For the text-containing cell, return its midpoint in [x, y] coordinate format. 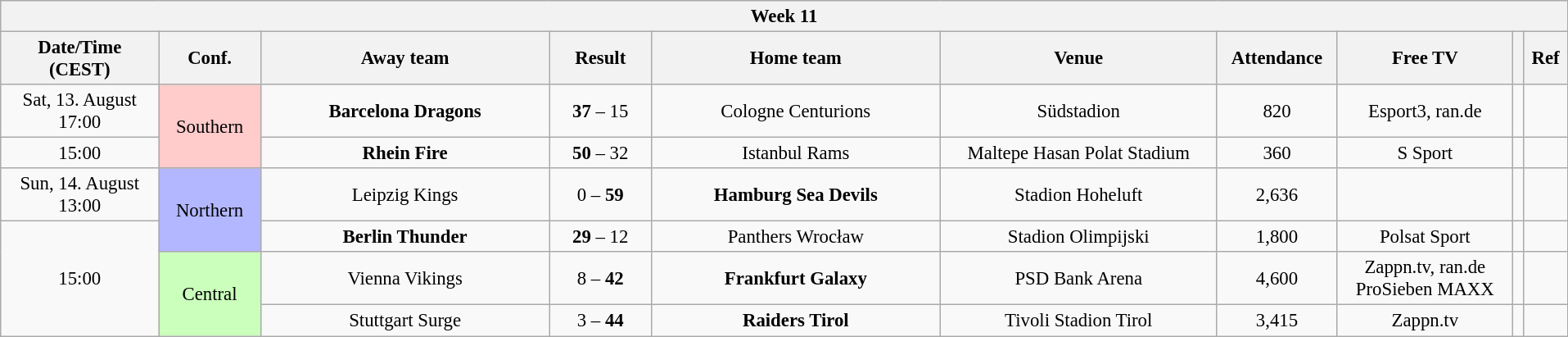
Stuttgart Surge [404, 321]
Tivoli Stadion Tirol [1078, 321]
PSD Bank Arena [1078, 279]
Esport3, ran.de [1425, 112]
Panthers Wrocław [796, 237]
Zappn.tv, ran.deProSieben MAXX [1425, 279]
1,800 [1277, 237]
29 – 12 [601, 237]
Raiders Tirol [796, 321]
820 [1277, 112]
Maltepe Hasan Polat Stadium [1078, 153]
S Sport [1425, 153]
Zappn.tv [1425, 321]
Südstadion [1078, 112]
Leipzig Kings [404, 195]
Frankfurt Galaxy [796, 279]
Central [210, 294]
Rhein Fire [404, 153]
37 – 15 [601, 112]
Stadion Hoheluft [1078, 195]
360 [1277, 153]
Ref [1546, 59]
Barcelona Dragons [404, 112]
Conf. [210, 59]
Stadion Olimpijski [1078, 237]
Date/Time (CEST) [80, 59]
Result [601, 59]
Free TV [1425, 59]
Sat, 13. August17:00 [80, 112]
Vienna Vikings [404, 279]
0 – 59 [601, 195]
8 – 42 [601, 279]
Berlin Thunder [404, 237]
Southern [210, 126]
Hamburg Sea Devils [796, 195]
Cologne Centurions [796, 112]
3 – 44 [601, 321]
4,600 [1277, 279]
Home team [796, 59]
2,636 [1277, 195]
50 – 32 [601, 153]
Venue [1078, 59]
Sun, 14. August13:00 [80, 195]
3,415 [1277, 321]
Attendance [1277, 59]
Polsat Sport [1425, 237]
Away team [404, 59]
Week 11 [784, 16]
Northern [210, 210]
Istanbul Rams [796, 153]
